From the cell containing the given text, extract its center point as [x, y] coordinate. 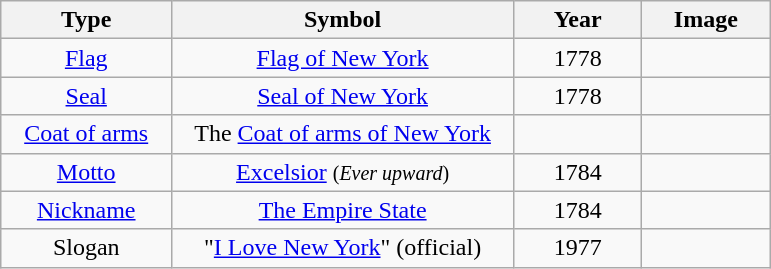
Year [578, 20]
1977 [578, 248]
The Coat of arms of New York [343, 134]
Coat of arms [86, 134]
Slogan [86, 248]
Seal [86, 96]
Motto [86, 172]
Flag [86, 58]
Excelsior (Ever upward) [343, 172]
The Empire State [343, 210]
Type [86, 20]
Flag of New York [343, 58]
Nickname [86, 210]
Seal of New York [343, 96]
Image [706, 20]
"I Love New York" (official) [343, 248]
Symbol [343, 20]
